For the text-containing cell, return its midpoint in [X, Y] coordinate format. 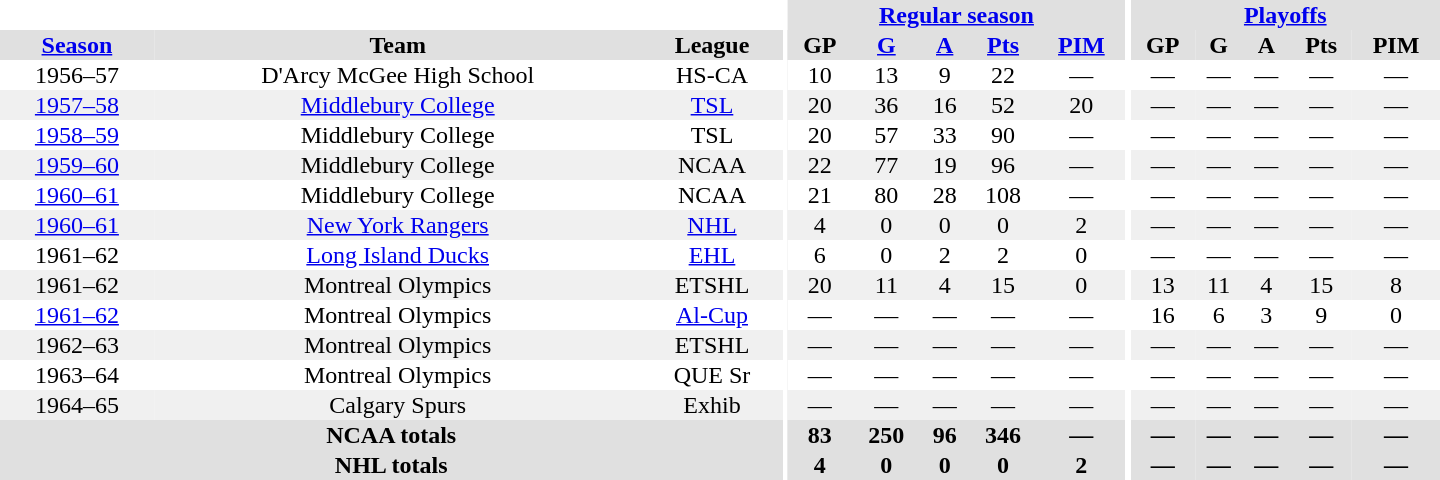
1958–59 [77, 135]
D'Arcy McGee High School [398, 75]
1963–64 [77, 375]
19 [945, 165]
EHL [712, 255]
33 [945, 135]
QUE Sr [712, 375]
346 [1004, 435]
3 [1266, 315]
Team [398, 45]
Regular season [957, 15]
NCAA totals [391, 435]
250 [886, 435]
Exhib [712, 405]
Long Island Ducks [398, 255]
1964–65 [77, 405]
80 [886, 195]
21 [820, 195]
Calgary Spurs [398, 405]
83 [820, 435]
77 [886, 165]
NHL [712, 225]
57 [886, 135]
Al-Cup [712, 315]
52 [1004, 105]
HS-CA [712, 75]
8 [1396, 285]
10 [820, 75]
36 [886, 105]
1957–58 [77, 105]
Season [77, 45]
Playoffs [1286, 15]
League [712, 45]
1959–60 [77, 165]
108 [1004, 195]
1962–63 [77, 345]
1956–57 [77, 75]
NHL totals [391, 465]
New York Rangers [398, 225]
90 [1004, 135]
28 [945, 195]
